Return [x, y] of the center of cell containing provided text 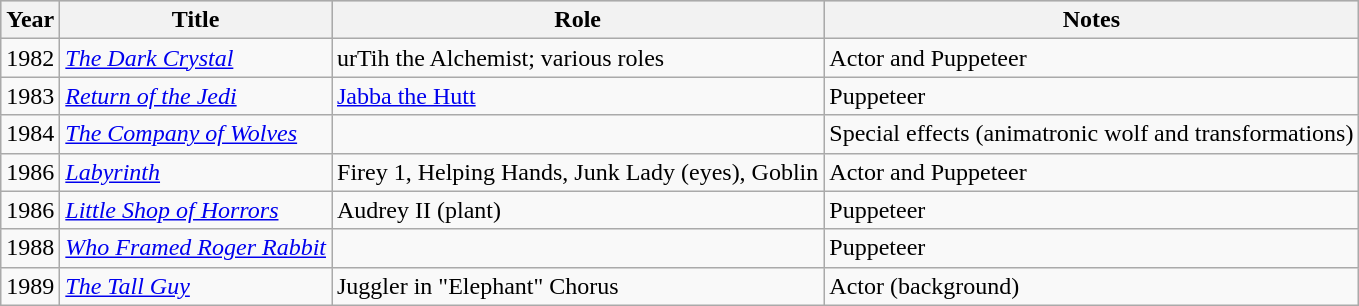
The Dark Crystal [196, 58]
The Tall Guy [196, 286]
1982 [30, 58]
1984 [30, 134]
Who Framed Roger Rabbit [196, 248]
Audrey II (plant) [578, 210]
Jabba the Hutt [578, 96]
Little Shop of Horrors [196, 210]
Year [30, 20]
1988 [30, 248]
Labyrinth [196, 172]
The Company of Wolves [196, 134]
urTih the Alchemist; various roles [578, 58]
Role [578, 20]
Special effects (animatronic wolf and transformations) [1092, 134]
Actor (background) [1092, 286]
Title [196, 20]
Return of the Jedi [196, 96]
1983 [30, 96]
Notes [1092, 20]
1989 [30, 286]
Firey 1, Helping Hands, Junk Lady (eyes), Goblin [578, 172]
Juggler in "Elephant" Chorus [578, 286]
